Determine the [X, Y] coordinate at the center of the cell enclosing the given text.  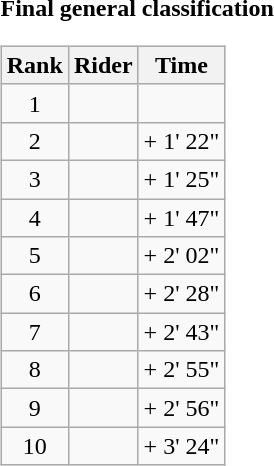
Rank [34, 65]
+ 2' 28" [182, 294]
+ 2' 02" [182, 256]
7 [34, 332]
10 [34, 446]
6 [34, 294]
+ 2' 43" [182, 332]
+ 1' 25" [182, 179]
9 [34, 408]
5 [34, 256]
4 [34, 217]
8 [34, 370]
+ 2' 55" [182, 370]
+ 3' 24" [182, 446]
3 [34, 179]
+ 2' 56" [182, 408]
Time [182, 65]
Rider [103, 65]
2 [34, 141]
1 [34, 103]
+ 1' 47" [182, 217]
+ 1' 22" [182, 141]
